Search for the cell housing the specified text and yield its (x, y) center coordinate. 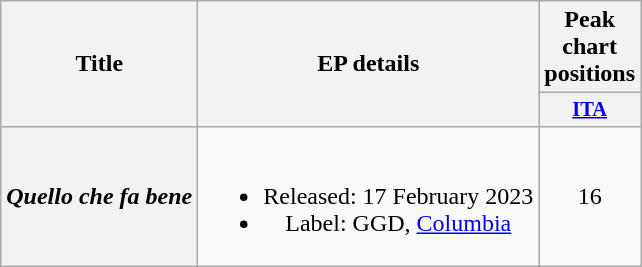
Peak chart positions (590, 47)
Quello che fa bene (100, 196)
EP details (368, 64)
ITA (590, 110)
16 (590, 196)
Title (100, 64)
Released: 17 February 2023Label: GGD, Columbia (368, 196)
